Locate the cell with the specified text and output its [x, y] center coordinate. 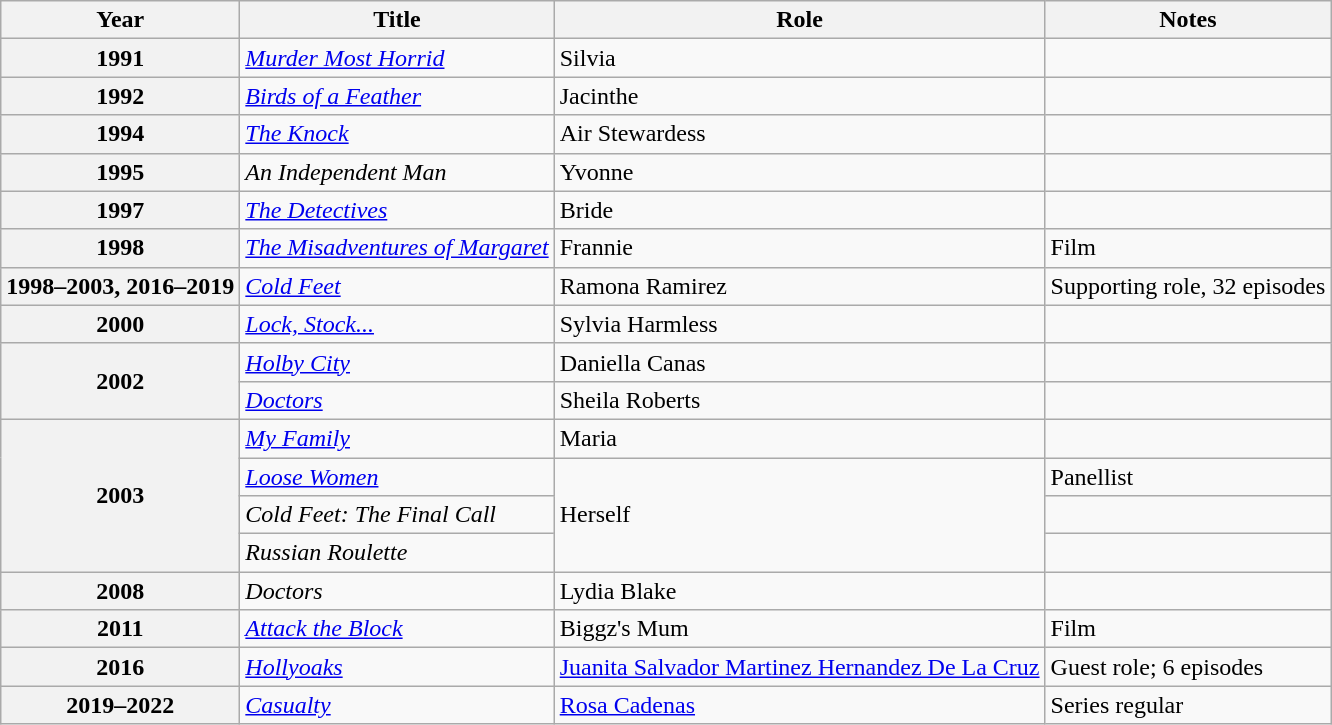
Yvonne [800, 172]
Daniella Canas [800, 362]
Rosa Cadenas [800, 705]
Maria [800, 438]
My Family [397, 438]
Frannie [800, 248]
Cold Feet: The Final Call [397, 515]
An Independent Man [397, 172]
Biggz's Mum [800, 629]
1992 [120, 96]
Sylvia Harmless [800, 324]
Hollyoaks [397, 667]
The Knock [397, 134]
Role [800, 20]
Air Stewardess [800, 134]
Notes [1188, 20]
Loose Women [397, 477]
The Misadventures of Margaret [397, 248]
Series regular [1188, 705]
1994 [120, 134]
Year [120, 20]
Birds of a Feather [397, 96]
Lydia Blake [800, 591]
Casualty [397, 705]
Lock, Stock... [397, 324]
2003 [120, 495]
Holby City [397, 362]
2019–2022 [120, 705]
Cold Feet [397, 286]
1998–2003, 2016–2019 [120, 286]
Russian Roulette [397, 553]
Juanita Salvador Martinez Hernandez De La Cruz [800, 667]
2000 [120, 324]
Supporting role, 32 episodes [1188, 286]
Herself [800, 515]
Attack the Block [397, 629]
1998 [120, 248]
1997 [120, 210]
The Detectives [397, 210]
1991 [120, 58]
2016 [120, 667]
Ramona Ramirez [800, 286]
Guest role; 6 episodes [1188, 667]
Silvia [800, 58]
Title [397, 20]
Sheila Roberts [800, 400]
Bride [800, 210]
Jacinthe [800, 96]
2008 [120, 591]
Panellist [1188, 477]
1995 [120, 172]
2002 [120, 381]
2011 [120, 629]
Murder Most Horrid [397, 58]
